Detect which cell encompasses the target text, then output its (x, y) center coordinate. 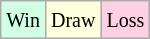
Draw (72, 20)
Loss (126, 20)
Win (24, 20)
